Provide the [X, Y] coordinate of the cell's center where the given text is located.  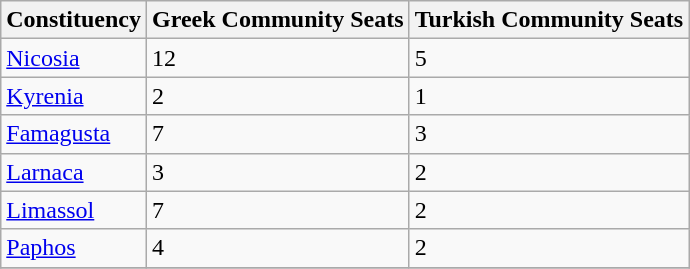
5 [549, 58]
Larnaca [74, 172]
Kyrenia [74, 96]
Famagusta [74, 134]
Paphos [74, 248]
Constituency [74, 20]
4 [278, 248]
Turkish Community Seats [549, 20]
Greek Community Seats [278, 20]
1 [549, 96]
12 [278, 58]
Nicosia [74, 58]
Limassol [74, 210]
